Pinpoint the cell where the given text exists, returning its (x, y) midpoint coordinate. 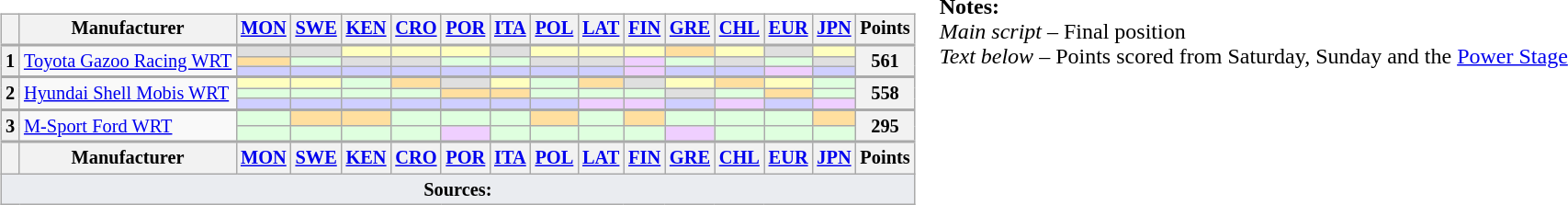
2 (10, 94)
M-Sport Ford WRT (128, 125)
Sources: (457, 189)
Toyota Gazoo Racing WRT (128, 61)
295 (885, 125)
558 (885, 94)
561 (885, 61)
Hyundai Shell Mobis WRT (128, 94)
1 (10, 61)
3 (10, 125)
